Return (X, Y) of the center of cell containing provided text 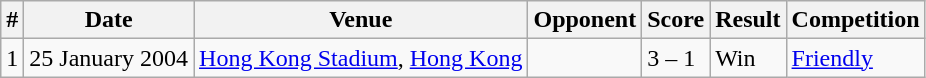
Hong Kong Stadium, Hong Kong (361, 58)
Win (748, 58)
Venue (361, 20)
Date (109, 20)
Score (676, 20)
25 January 2004 (109, 58)
# (12, 20)
Friendly (856, 58)
Opponent (585, 20)
3 – 1 (676, 58)
Competition (856, 20)
1 (12, 58)
Result (748, 20)
